Capture the cell that displays the provided text and extract its (x, y) central coordinate. 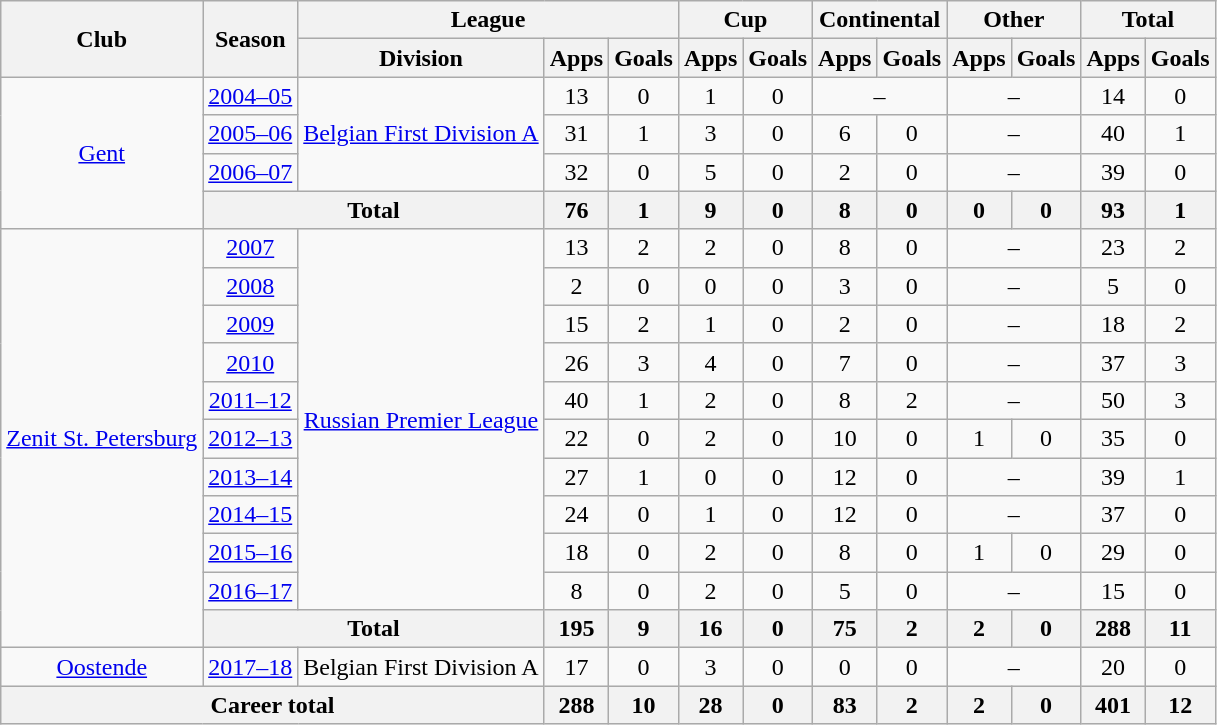
93 (1113, 210)
Zenit St. Petersburg (102, 438)
2006–07 (250, 172)
76 (576, 210)
11 (1180, 629)
75 (845, 629)
35 (1113, 438)
Gent (102, 153)
6 (845, 134)
32 (576, 172)
2007 (250, 248)
83 (845, 705)
26 (576, 362)
16 (710, 629)
2009 (250, 324)
17 (576, 667)
22 (576, 438)
2015–16 (250, 553)
Club (102, 39)
Season (250, 39)
401 (1113, 705)
50 (1113, 400)
23 (1113, 248)
4 (710, 362)
2005–06 (250, 134)
Cup (745, 20)
20 (1113, 667)
2008 (250, 286)
Other (1014, 20)
31 (576, 134)
Russian Premier League (421, 420)
2013–14 (250, 477)
7 (845, 362)
2016–17 (250, 591)
Oostende (102, 667)
Division (421, 58)
2012–13 (250, 438)
2011–12 (250, 400)
24 (576, 515)
Continental (880, 20)
2014–15 (250, 515)
195 (576, 629)
Career total (272, 705)
14 (1113, 96)
2017–18 (250, 667)
27 (576, 477)
2010 (250, 362)
29 (1113, 553)
2004–05 (250, 96)
28 (710, 705)
League (488, 20)
